Capture the cell that displays the provided text and extract its [X, Y] central coordinate. 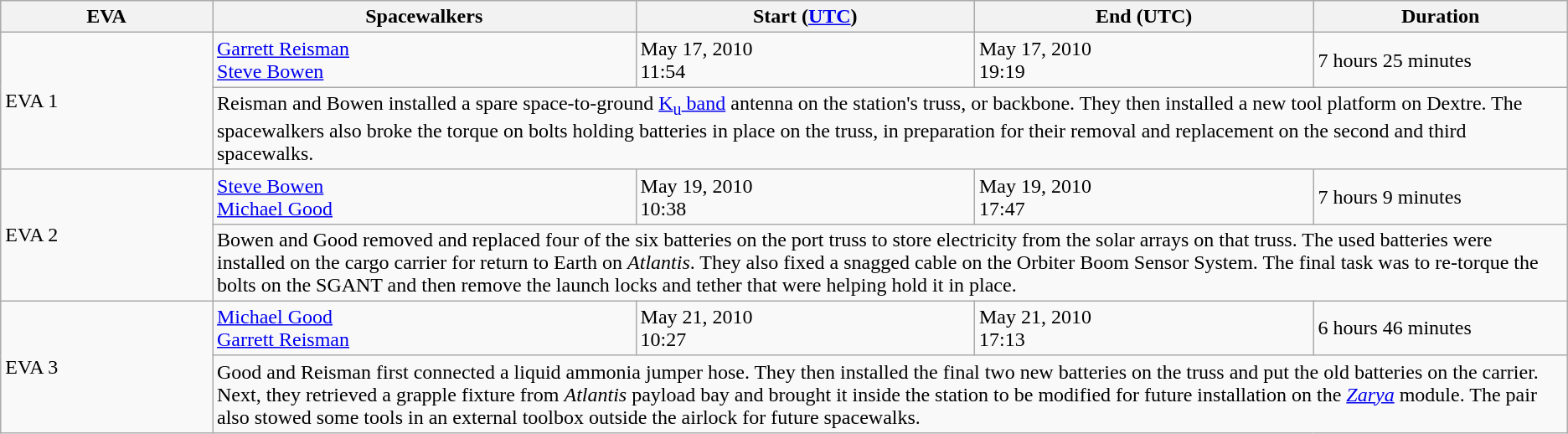
EVA 1 [107, 101]
Start (UTC) [805, 17]
May 17, 2010 19:19 [1143, 60]
7 hours 25 minutes [1441, 60]
May 21, 2010 17:13 [1143, 328]
End (UTC) [1143, 17]
7 hours 9 minutes [1441, 196]
May 19, 2010 10:38 [805, 196]
Spacewalkers [425, 17]
EVA 2 [107, 235]
EVA 3 [107, 367]
May 21, 2010 10:27 [805, 328]
6 hours 46 minutes [1441, 328]
Garrett Reisman Steve Bowen [425, 60]
May 17, 2010 11:54 [805, 60]
Duration [1441, 17]
May 19, 2010 17:47 [1143, 196]
EVA [107, 17]
Michael Good Garrett Reisman [425, 328]
Steve Bowen Michael Good [425, 196]
